Find where the given text appears and provide that cell's center as [X, Y] coordinate. 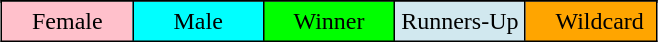
Runners-Up [460, 21]
Wildcard [590, 21]
Winner [330, 21]
Male [198, 21]
Female [68, 21]
